From the cell containing the given text, extract its center point as (x, y) coordinate. 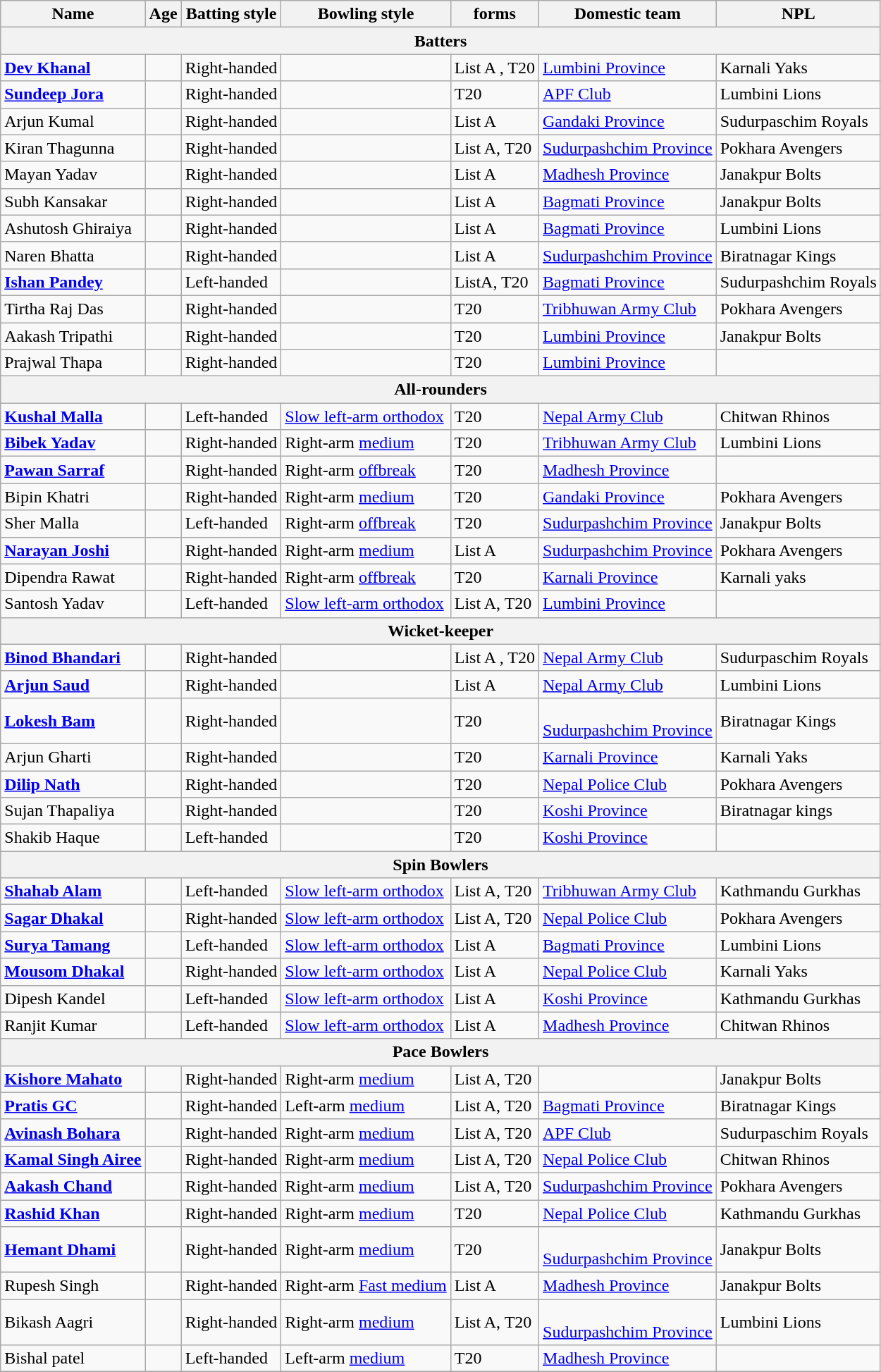
Avinash Bohara (73, 1132)
NPL (798, 14)
Spin Bowlers (441, 865)
Ishan Pandey (73, 282)
Lokesh Bam (73, 720)
Age (164, 14)
Arjun Saud (73, 684)
Karnali yaks (798, 577)
Biratnagar kings (798, 811)
Pratis GC (73, 1106)
Sujan Thapaliya (73, 811)
Ranjit Kumar (73, 1025)
Dev Khanal (73, 68)
Tirtha Raj Das (73, 309)
Bikash Aagri (73, 1322)
Kamal Singh Airee (73, 1159)
Hemant Dhami (73, 1250)
Kiran Thagunna (73, 148)
forms (495, 14)
Bibek Yadav (73, 443)
Binod Bhandari (73, 657)
Sudurpashchim Royals (798, 282)
Bipin Khatri (73, 497)
Shahab Alam (73, 891)
Kishore Mahato (73, 1079)
Sher Malla (73, 524)
Naren Bhatta (73, 255)
Ashutosh Ghiraiya (73, 228)
Aakash Chand (73, 1186)
Shakib Haque (73, 838)
Mousom Dhakal (73, 972)
Name (73, 14)
Dilip Nath (73, 784)
Aakash Tripathi (73, 336)
Pawan Sarraf (73, 470)
Bishal patel (73, 1359)
Pace Bowlers (441, 1052)
Arjun Gharti (73, 757)
Surya Tamang (73, 945)
Kushal Malla (73, 416)
Subh Kansakar (73, 202)
Prajwal Thapa (73, 363)
Rupesh Singh (73, 1286)
Sundeep Jora (73, 94)
Batters (441, 41)
Dipesh Kandel (73, 999)
All-rounders (441, 390)
Narayan Joshi (73, 550)
Domestic team (628, 14)
Bowling style (366, 14)
Sagar Dhakal (73, 918)
Rashid Khan (73, 1213)
Wicket-keeper (441, 631)
Dipendra Rawat (73, 577)
Batting style (231, 14)
Right-arm Fast medium (366, 1286)
Mayan Yadav (73, 175)
Arjun Kumal (73, 121)
ListA, T20 (495, 282)
Santosh Yadav (73, 604)
